Output the [x, y] coordinate of the center of the cell containing the given text.  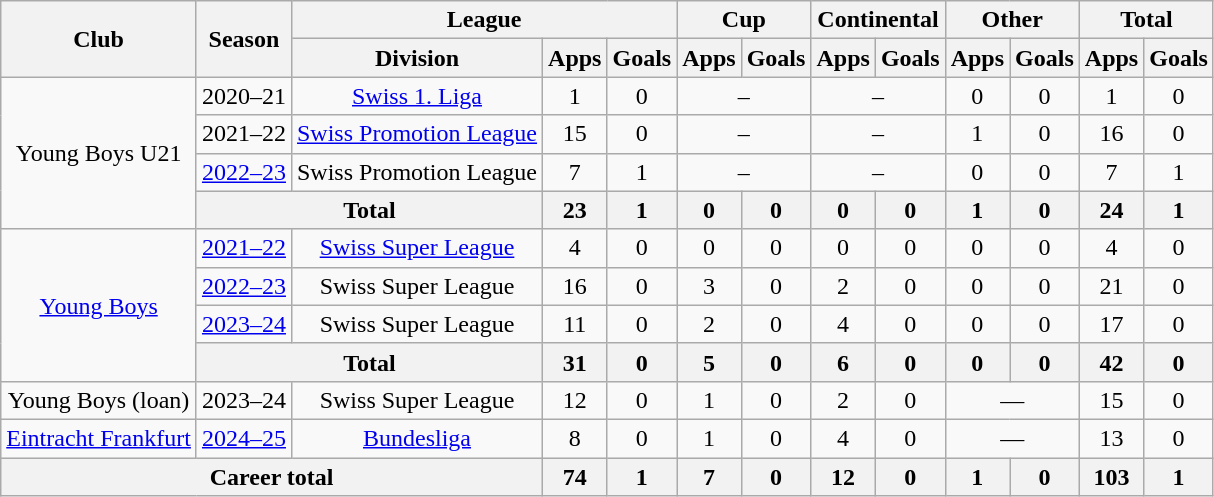
League [484, 20]
31 [575, 362]
17 [1111, 324]
Bundesliga [416, 438]
Young Boys [99, 305]
2024–25 [244, 438]
2020–21 [244, 96]
3 [709, 286]
8 [575, 438]
11 [575, 324]
23 [575, 210]
5 [709, 362]
Career total [272, 477]
42 [1111, 362]
21 [1111, 286]
24 [1111, 210]
Other [1012, 20]
6 [843, 362]
74 [575, 477]
103 [1111, 477]
Eintracht Frankfurt [99, 438]
Swiss 1. Liga [416, 96]
Club [99, 39]
Division [416, 58]
Young Boys (loan) [99, 400]
Cup [744, 20]
Continental [878, 20]
13 [1111, 438]
Season [244, 39]
Young Boys U21 [99, 153]
